Return the [x, y] coordinate for the center point of the cell that contains the specified text.  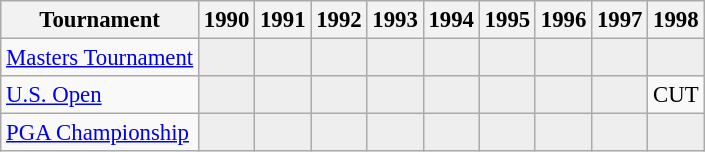
1991 [283, 20]
1993 [395, 20]
PGA Championship [100, 133]
1997 [620, 20]
Masters Tournament [100, 58]
1994 [451, 20]
CUT [676, 95]
1998 [676, 20]
1995 [507, 20]
U.S. Open [100, 95]
1990 [227, 20]
Tournament [100, 20]
1992 [339, 20]
1996 [563, 20]
